Scan for the cell matching the given text and deliver its (x, y) coordinate at center. 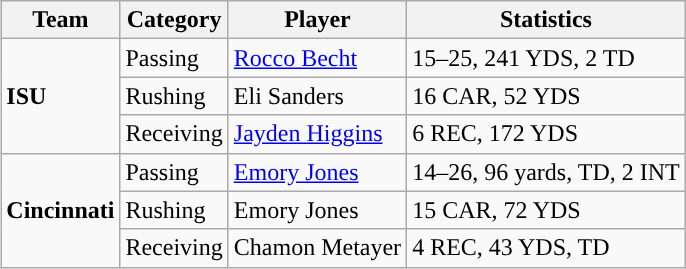
Player (317, 20)
14–26, 96 yards, TD, 2 INT (546, 172)
Cincinnati (60, 210)
Statistics (546, 20)
Eli Sanders (317, 96)
Team (60, 20)
ISU (60, 96)
Jayden Higgins (317, 134)
Chamon Metayer (317, 248)
15 CAR, 72 YDS (546, 210)
15–25, 241 YDS, 2 TD (546, 58)
4 REC, 43 YDS, TD (546, 248)
16 CAR, 52 YDS (546, 96)
Rocco Becht (317, 58)
Category (174, 20)
6 REC, 172 YDS (546, 134)
